Return (X, Y) of the center of cell containing provided text 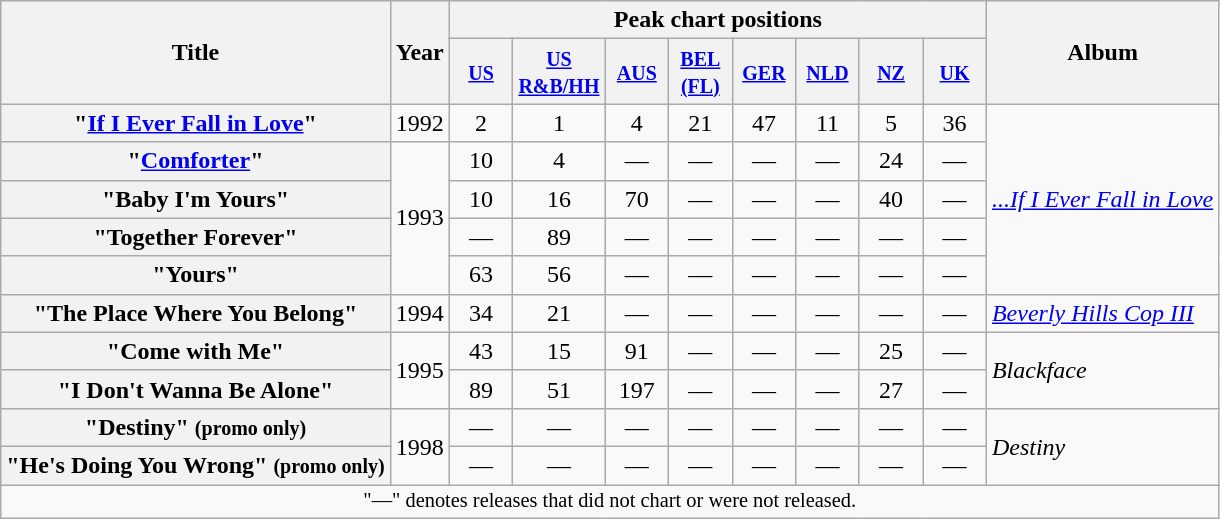
US (481, 72)
63 (481, 275)
NZ (891, 72)
"Come with Me" (196, 351)
GER (764, 72)
27 (891, 389)
11 (828, 123)
15 (559, 351)
25 (891, 351)
Year (420, 52)
34 (481, 313)
NLD (828, 72)
USR&B/HH (559, 72)
91 (637, 351)
Beverly Hills Cop III (1102, 313)
1992 (420, 123)
Album (1102, 52)
Blackface (1102, 370)
40 (891, 199)
1998 (420, 446)
24 (891, 161)
BEL(FL) (701, 72)
"Yours" (196, 275)
"Comforter" (196, 161)
"I Don't Wanna Be Alone" (196, 389)
"The Place Where You Belong" (196, 313)
...If I Ever Fall in Love (1102, 199)
"Destiny" (promo only) (196, 427)
70 (637, 199)
1 (559, 123)
Title (196, 52)
AUS (637, 72)
1993 (420, 218)
2 (481, 123)
197 (637, 389)
51 (559, 389)
Peak chart positions (718, 20)
"If I Ever Fall in Love" (196, 123)
5 (891, 123)
"—" denotes releases that did not chart or were not released. (610, 501)
43 (481, 351)
"Baby I'm Yours" (196, 199)
1994 (420, 313)
16 (559, 199)
56 (559, 275)
1995 (420, 370)
"Together Forever" (196, 237)
Destiny (1102, 446)
36 (955, 123)
47 (764, 123)
UK (955, 72)
"He's Doing You Wrong" (promo only) (196, 465)
